Return the (X, Y) coordinate for the center point of the cell that contains the specified text.  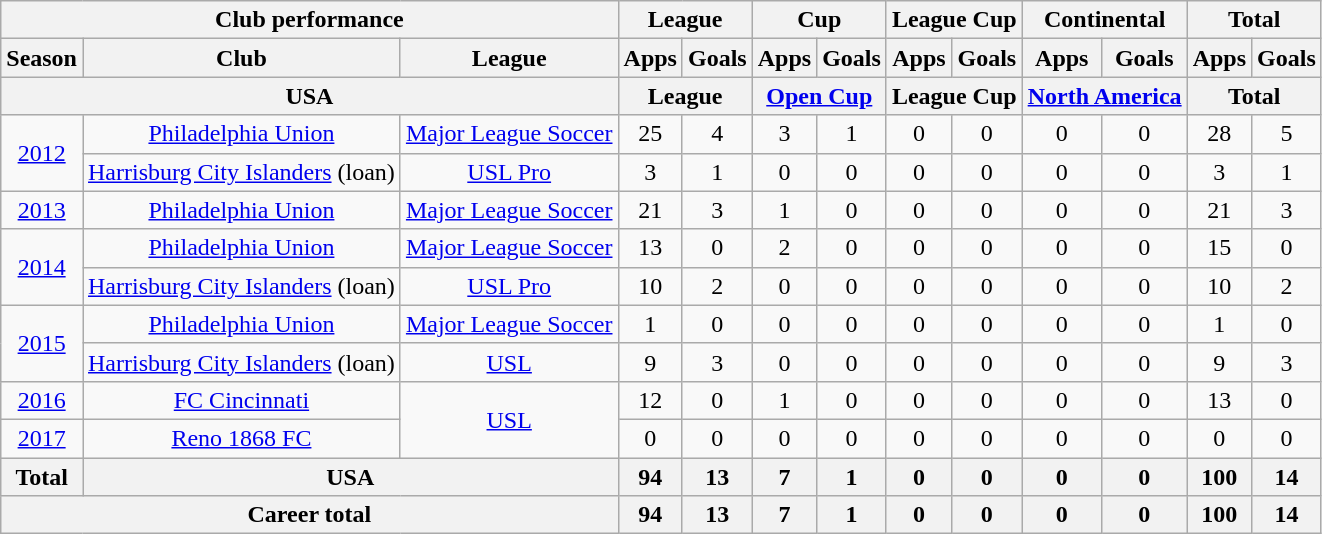
Continental (1104, 20)
Career total (310, 515)
Season (42, 58)
5 (1287, 134)
2017 (42, 438)
2013 (42, 210)
Cup (819, 20)
Club (241, 58)
Open Cup (819, 96)
25 (650, 134)
Reno 1868 FC (241, 438)
15 (1219, 248)
12 (650, 400)
4 (717, 134)
2014 (42, 267)
2016 (42, 400)
28 (1219, 134)
FC Cincinnati (241, 400)
Club performance (310, 20)
2012 (42, 153)
2015 (42, 343)
North America (1104, 96)
